Capture the cell that displays the provided text and extract its (X, Y) central coordinate. 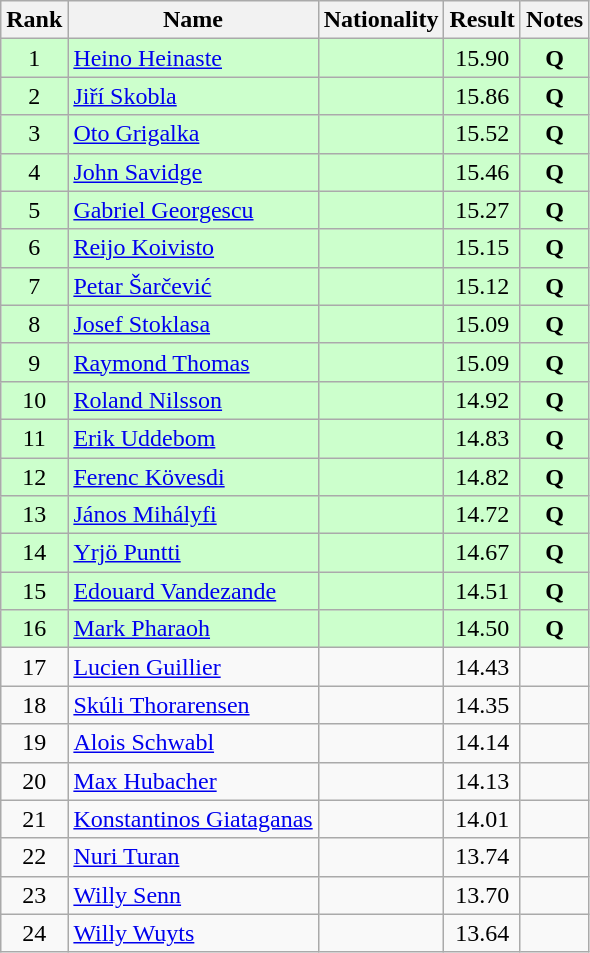
15.86 (482, 96)
14.35 (482, 705)
Reijo Koivisto (193, 248)
15.90 (482, 58)
Roland Nilsson (193, 400)
Name (193, 20)
Nuri Turan (193, 857)
8 (34, 324)
Skúli Thorarensen (193, 705)
4 (34, 172)
Result (482, 20)
24 (34, 933)
Konstantinos Giataganas (193, 819)
14.01 (482, 819)
14 (34, 553)
Willy Wuyts (193, 933)
5 (34, 210)
15.12 (482, 286)
21 (34, 819)
Willy Senn (193, 895)
14.51 (482, 591)
14.67 (482, 553)
19 (34, 743)
11 (34, 438)
7 (34, 286)
1 (34, 58)
15.27 (482, 210)
15.52 (482, 134)
Erik Uddebom (193, 438)
3 (34, 134)
13.70 (482, 895)
Notes (554, 20)
13.64 (482, 933)
12 (34, 477)
22 (34, 857)
17 (34, 667)
14.82 (482, 477)
John Savidge (193, 172)
Ferenc Kövesdi (193, 477)
6 (34, 248)
Mark Pharaoh (193, 629)
Gabriel Georgescu (193, 210)
Rank (34, 20)
18 (34, 705)
14.83 (482, 438)
10 (34, 400)
János Mihályfi (193, 515)
Josef Stoklasa (193, 324)
14.92 (482, 400)
14.13 (482, 781)
16 (34, 629)
Raymond Thomas (193, 362)
Max Hubacher (193, 781)
Edouard Vandezande (193, 591)
Nationality (381, 20)
Heino Heinaste (193, 58)
13.74 (482, 857)
14.14 (482, 743)
23 (34, 895)
15.15 (482, 248)
Oto Grigalka (193, 134)
Lucien Guillier (193, 667)
15.46 (482, 172)
Alois Schwabl (193, 743)
14.43 (482, 667)
20 (34, 781)
9 (34, 362)
Jiří Skobla (193, 96)
Petar Šarčević (193, 286)
15 (34, 591)
14.50 (482, 629)
14.72 (482, 515)
Yrjö Puntti (193, 553)
2 (34, 96)
13 (34, 515)
